Locate the cell with the specified text and output its (X, Y) center coordinate. 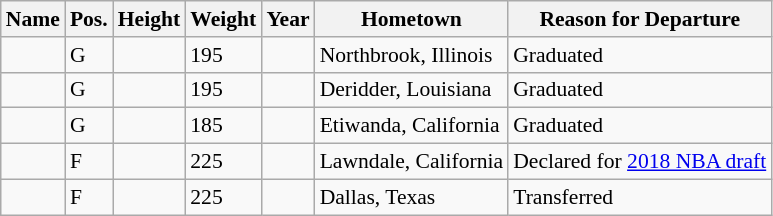
Hometown (412, 19)
Northbrook, Illinois (412, 55)
Declared for 2018 NBA draft (640, 162)
Lawndale, California (412, 162)
Etiwanda, California (412, 126)
185 (223, 126)
Transferred (640, 197)
Reason for Departure (640, 19)
Pos. (89, 19)
Deridder, Louisiana (412, 90)
Year (288, 19)
Height (149, 19)
Name (33, 19)
Dallas, Texas (412, 197)
Weight (223, 19)
